For the text-containing cell, return its midpoint in (X, Y) coordinate format. 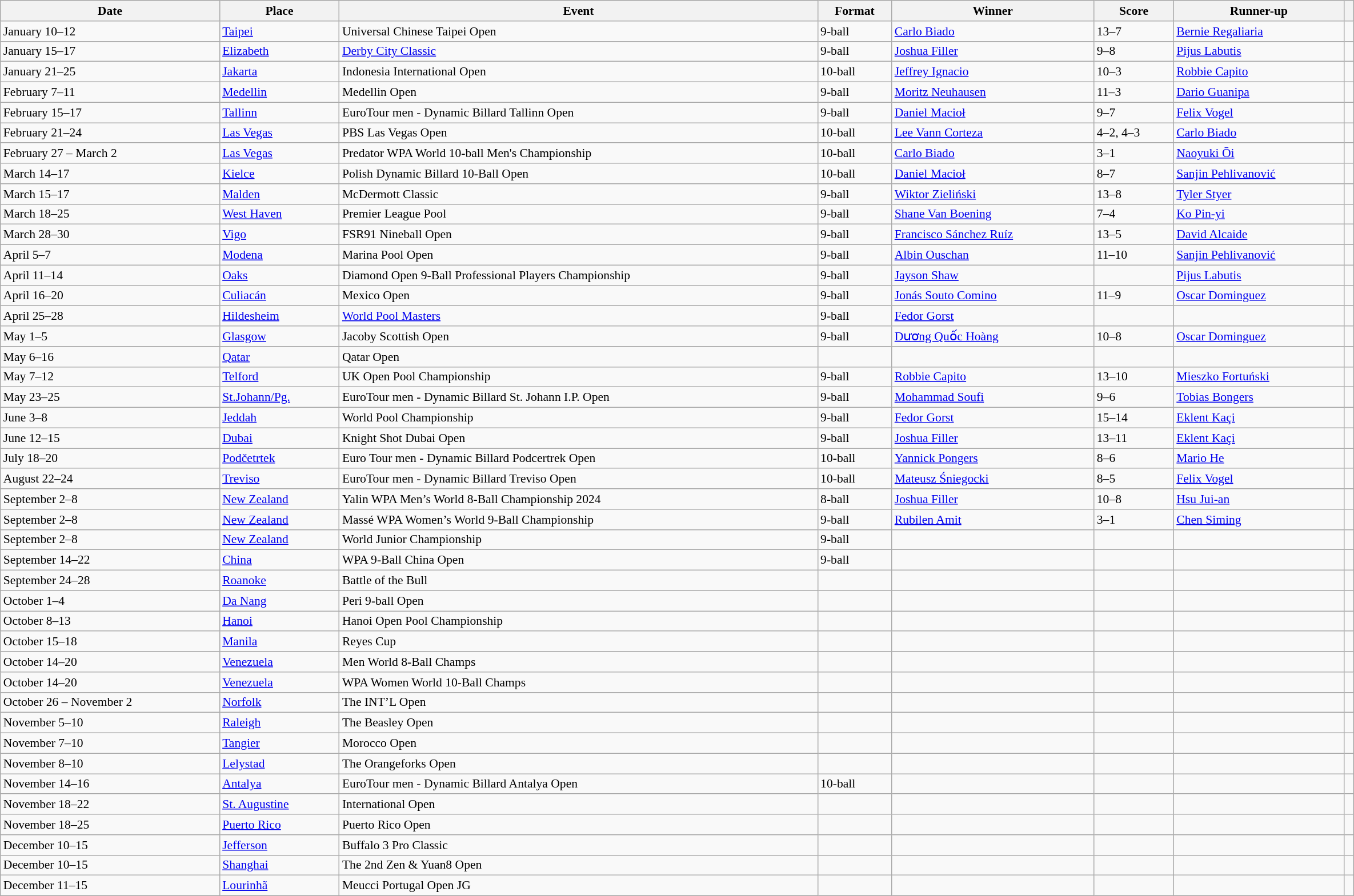
Chen Siming (1259, 520)
Manila (279, 642)
13–5 (1133, 235)
PBS Las Vegas Open (578, 133)
Meucci Portugal Open JG (578, 886)
October 1–4 (110, 601)
7–4 (1133, 214)
Tangier (279, 744)
Mieszko Fortuński (1259, 377)
Morocco Open (578, 744)
Hsu Jui-an (1259, 499)
October 26 – November 2 (110, 702)
9–6 (1133, 397)
9–7 (1133, 112)
The Beasley Open (578, 723)
Universal Chinese Taipei Open (578, 31)
Malden (279, 194)
Albin Ouschan (993, 255)
EuroTour men - Dynamic Billard Tallinn Open (578, 112)
Mario He (1259, 459)
March 28–30 (110, 235)
Antalya (279, 784)
David Alcaide (1259, 235)
8-ball (855, 499)
Puerto Rico (279, 825)
May 1–5 (110, 336)
4–2, 4–3 (1133, 133)
Wiktor Zieliński (993, 194)
11–10 (1133, 255)
WPA Women World 10-Ball Champs (578, 682)
November 14–16 (110, 784)
West Haven (279, 214)
Culiacán (279, 296)
Qatar (279, 357)
Dương Quốc Hoàng (993, 336)
Jakarta (279, 72)
Diamond Open 9-Ball Professional Players Championship (578, 275)
Rubilen Amit (993, 520)
Marina Pool Open (578, 255)
11–3 (1133, 93)
Jacoby Scottish Open (578, 336)
January 21–25 (110, 72)
Da Nang (279, 601)
China (279, 560)
Francisco Sánchez Ruíz (993, 235)
Men World 8-Ball Champs (578, 662)
13–10 (1133, 377)
Mexico Open (578, 296)
Dubai (279, 438)
Jeffrey Ignacio (993, 72)
10–3 (1133, 72)
Hanoi (279, 621)
Peri 9-ball Open (578, 601)
International Open (578, 805)
Tobias Bongers (1259, 397)
April 11–14 (110, 275)
World Pool Masters (578, 316)
July 18–20 (110, 459)
Dario Guanipa (1259, 93)
Hanoi Open Pool Championship (578, 621)
November 18–25 (110, 825)
Telford (279, 377)
Raleigh (279, 723)
Euro Tour men - Dynamic Billard Podcertrek Open (578, 459)
April 5–7 (110, 255)
May 23–25 (110, 397)
EuroTour men - Dynamic Billard Antalya Open (578, 784)
St. Augustine (279, 805)
January 10–12 (110, 31)
June 12–15 (110, 438)
8–7 (1133, 174)
WPA 9-Ball China Open (578, 560)
Vigo (279, 235)
April 16–20 (110, 296)
November 5–10 (110, 723)
Lelystad (279, 764)
April 25–28 (110, 316)
McDermott Classic (578, 194)
9–8 (1133, 51)
Polish Dynamic Billard 10-Ball Open (578, 174)
June 3–8 (110, 418)
February 7–11 (110, 93)
8–6 (1133, 459)
Shane Van Boening (993, 214)
Ko Pin-yi (1259, 214)
13–11 (1133, 438)
Yalin WPA Men’s World 8-Ball Championship 2024 (578, 499)
Buffalo 3 Pro Classic (578, 845)
Oaks (279, 275)
Lourinhã (279, 886)
The INT’L Open (578, 702)
Medellin (279, 93)
October 8–13 (110, 621)
Derby City Classic (578, 51)
August 22–24 (110, 479)
Moritz Neuhausen (993, 93)
November 18–22 (110, 805)
EuroTour men - Dynamic Billard Treviso Open (578, 479)
May 6–16 (110, 357)
October 15–18 (110, 642)
Hildesheim (279, 316)
Jayson Shaw (993, 275)
EuroTour men - Dynamic Billard St. Johann I.P. Open (578, 397)
Roanoke (279, 581)
The Orangeforks Open (578, 764)
Podčetrtek (279, 459)
December 11–15 (110, 886)
Date (110, 11)
Kielce (279, 174)
Knight Shot Dubai Open (578, 438)
February 27 – March 2 (110, 154)
The 2nd Zen & Yuan8 Open (578, 865)
March 18–25 (110, 214)
Premier League Pool (578, 214)
Format (855, 11)
Massé WPA Women’s World 9-Ball Championship (578, 520)
World Junior Championship (578, 540)
Tallinn (279, 112)
Place (279, 11)
Mateusz Śniegocki (993, 479)
Glasgow (279, 336)
Norfolk (279, 702)
13–7 (1133, 31)
Runner-up (1259, 11)
UK Open Pool Championship (578, 377)
Indonesia International Open (578, 72)
Qatar Open (578, 357)
FSR91 Nineball Open (578, 235)
Reyes Cup (578, 642)
November 7–10 (110, 744)
Winner (993, 11)
Medellin Open (578, 93)
Jeddah (279, 418)
February 15–17 (110, 112)
Mohammad Soufi (993, 397)
November 8–10 (110, 764)
January 15–17 (110, 51)
Bernie Regaliaria (1259, 31)
8–5 (1133, 479)
St.Johann/Pg. (279, 397)
February 21–24 (110, 133)
Jonás Souto Comino (993, 296)
Battle of the Bull (578, 581)
13–8 (1133, 194)
15–14 (1133, 418)
Modena (279, 255)
Naoyuki Ōi (1259, 154)
Jefferson (279, 845)
Tyler Styer (1259, 194)
May 7–12 (110, 377)
Yannick Pongers (993, 459)
Predator WPA World 10-ball Men's Championship (578, 154)
March 15–17 (110, 194)
March 14–17 (110, 174)
September 24–28 (110, 581)
World Pool Championship (578, 418)
Elizabeth (279, 51)
11–9 (1133, 296)
Lee Vann Corteza (993, 133)
Taipei (279, 31)
Shanghai (279, 865)
Treviso (279, 479)
Event (578, 11)
Puerto Rico Open (578, 825)
Score (1133, 11)
September 14–22 (110, 560)
